Determine the [x, y] coordinate at the center of the cell enclosing the given text.  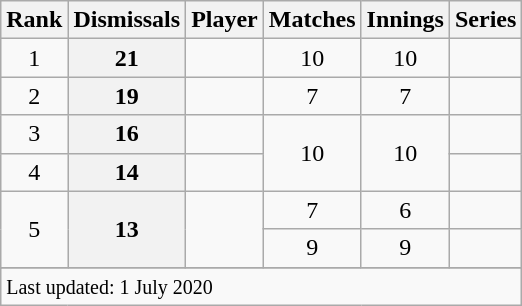
Innings [405, 20]
16 [127, 134]
6 [405, 210]
Series [485, 20]
3 [34, 134]
Dismissals [127, 20]
21 [127, 58]
Player [225, 20]
14 [127, 172]
Rank [34, 20]
13 [127, 229]
4 [34, 172]
Last updated: 1 July 2020 [262, 286]
1 [34, 58]
Matches [312, 20]
5 [34, 229]
2 [34, 96]
19 [127, 96]
